Output the (x, y) coordinate of the center of the cell containing the given text.  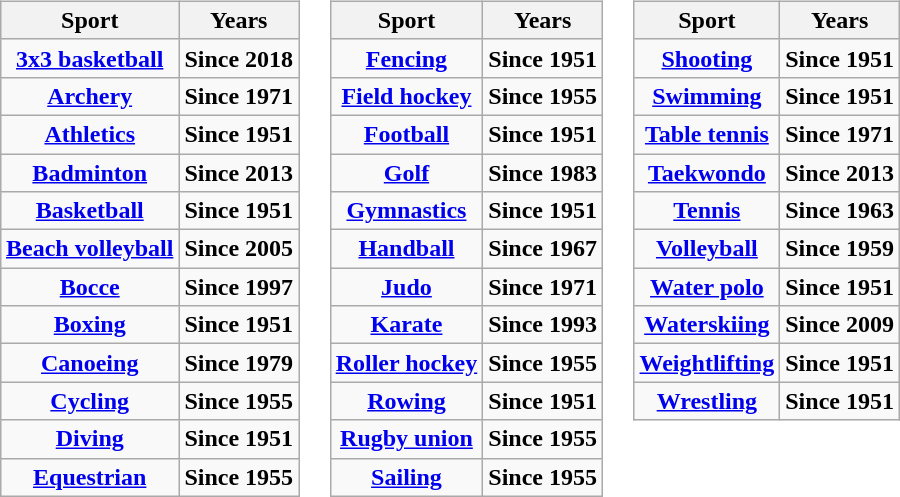
Fencing (406, 58)
Since 1963 (840, 211)
Beach volleyball (90, 249)
Since 1993 (543, 325)
Shooting (707, 58)
Since 1983 (543, 173)
Since 2009 (840, 325)
Boxing (90, 325)
Bocce (90, 287)
Since 1959 (840, 249)
Taekwondo (707, 173)
Since 2018 (239, 58)
Basketball (90, 211)
Rugby union (406, 439)
Tennis (707, 211)
Swimming (707, 96)
Roller hockey (406, 363)
Volleyball (707, 249)
Cycling (90, 401)
Since 2005 (239, 249)
Table tennis (707, 134)
Judo (406, 287)
Since 1967 (543, 249)
3x3 basketball (90, 58)
Since 1997 (239, 287)
Football (406, 134)
Badminton (90, 173)
Diving (90, 439)
Gymnastics (406, 211)
Waterskiing (707, 325)
Weightlifting (707, 363)
Water polo (707, 287)
Handball (406, 249)
Canoeing (90, 363)
Karate (406, 325)
Wrestling (707, 401)
Equestrian (90, 477)
Sailing (406, 477)
Field hockey (406, 96)
Since 1979 (239, 363)
Athletics (90, 134)
Golf (406, 173)
Archery (90, 96)
Rowing (406, 401)
